Provide the [x, y] coordinate of the cell's center where the given text is located.  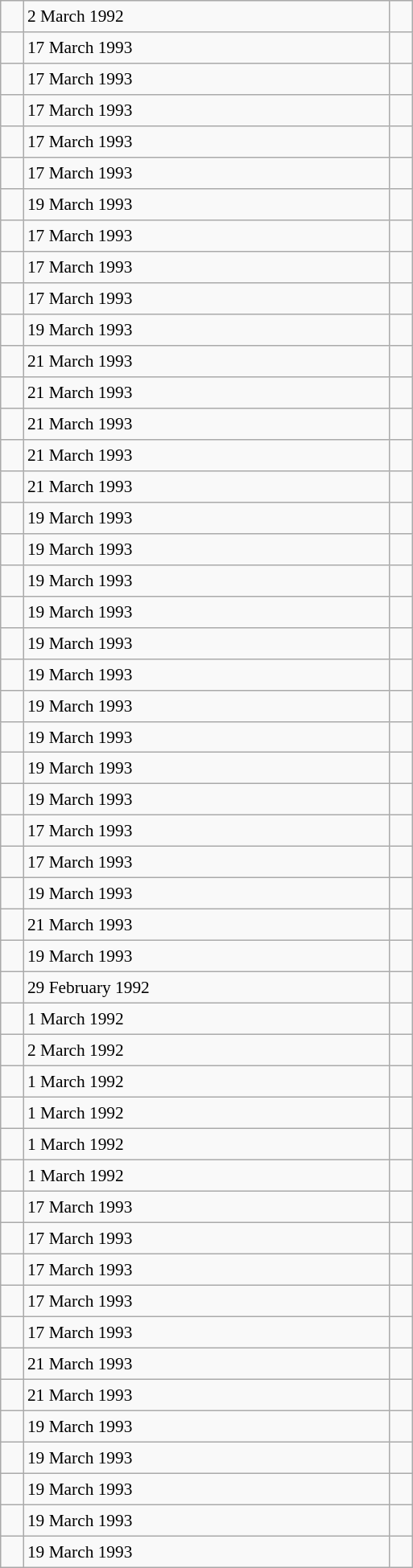
29 February 1992 [206, 987]
